For the text-containing cell, return its midpoint in [X, Y] coordinate format. 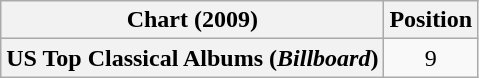
US Top Classical Albums (Billboard) [192, 58]
Position [431, 20]
Chart (2009) [192, 20]
9 [431, 58]
